Determine the [x, y] coordinate at the center of the cell enclosing the given text.  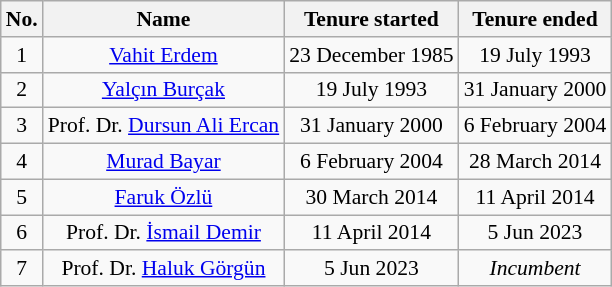
23 December 1985 [371, 55]
Prof. Dr. Haluk Görgün [164, 269]
1 [22, 55]
30 March 2014 [371, 197]
6 [22, 233]
Prof. Dr. Dursun Ali Ercan [164, 126]
2 [22, 90]
7 [22, 269]
Name [164, 19]
28 March 2014 [536, 162]
Faruk Özlü [164, 197]
5 [22, 197]
Murad Bayar [164, 162]
Tenure ended [536, 19]
3 [22, 126]
Yalçın Burçak [164, 90]
4 [22, 162]
Prof. Dr. İsmail Demir [164, 233]
Incumbent [536, 269]
Tenure started [371, 19]
No. [22, 19]
Vahit Erdem [164, 55]
